Provide the (x, y) coordinate of the cell's center where the given text is located.  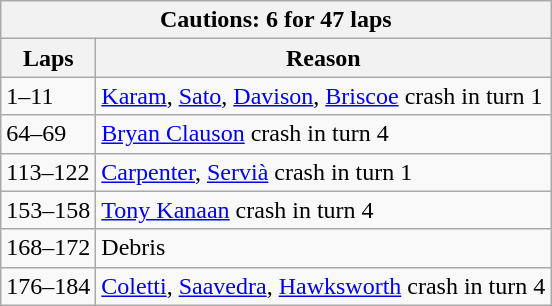
168–172 (48, 248)
Karam, Sato, Davison, Briscoe crash in turn 1 (324, 96)
153–158 (48, 210)
1–11 (48, 96)
Carpenter, Servià crash in turn 1 (324, 172)
113–122 (48, 172)
64–69 (48, 134)
Coletti, Saavedra, Hawksworth crash in turn 4 (324, 286)
Laps (48, 58)
Debris (324, 248)
176–184 (48, 286)
Cautions: 6 for 47 laps (276, 20)
Tony Kanaan crash in turn 4 (324, 210)
Bryan Clauson crash in turn 4 (324, 134)
Reason (324, 58)
